Determine the [x, y] coordinate at the center of the cell enclosing the given text.  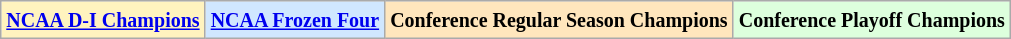
NCAA Frozen Four [295, 20]
Conference Regular Season Champions [560, 20]
Conference Playoff Champions [872, 20]
NCAA D-I Champions [103, 20]
